Determine the [X, Y] coordinate at the center of the cell enclosing the given text.  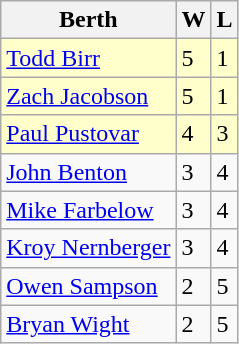
Kroy Nernberger [88, 248]
Bryan Wight [88, 324]
L [224, 20]
Todd Birr [88, 58]
Owen Sampson [88, 286]
Paul Pustovar [88, 134]
Berth [88, 20]
Mike Farbelow [88, 210]
Zach Jacobson [88, 96]
John Benton [88, 172]
W [194, 20]
